Detect which cell encompasses the target text, then output its (X, Y) center coordinate. 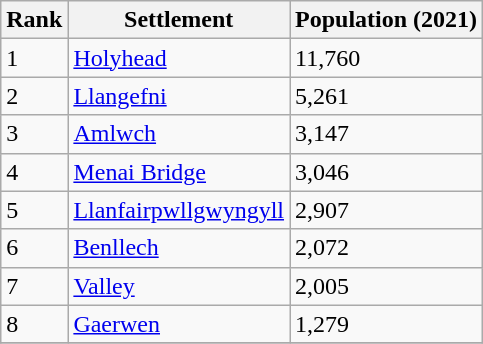
1,279 (386, 324)
Holyhead (179, 58)
Rank (34, 20)
2,005 (386, 286)
6 (34, 248)
Llanfairpwllgwyngyll (179, 210)
Amlwch (179, 134)
1 (34, 58)
3,046 (386, 172)
2 (34, 96)
Llangefni (179, 96)
4 (34, 172)
3 (34, 134)
8 (34, 324)
Settlement (179, 20)
7 (34, 286)
11,760 (386, 58)
Benllech (179, 248)
2,907 (386, 210)
2,072 (386, 248)
5,261 (386, 96)
3,147 (386, 134)
Gaerwen (179, 324)
Population (2021) (386, 20)
Menai Bridge (179, 172)
5 (34, 210)
Valley (179, 286)
